Scan for the cell matching the given text and deliver its [X, Y] coordinate at center. 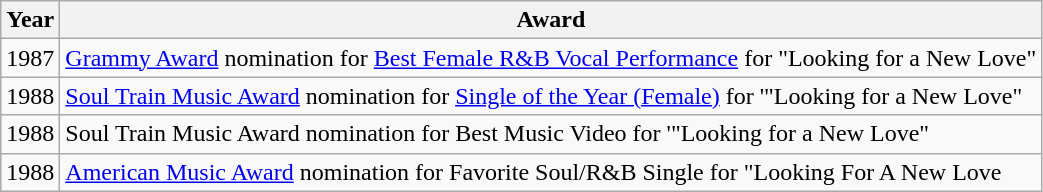
Soul Train Music Award nomination for Single of the Year (Female) for '"Looking for a New Love" [551, 96]
Soul Train Music Award nomination for Best Music Video for '"Looking for a New Love" [551, 134]
1987 [30, 58]
Grammy Award nomination for Best Female R&B Vocal Performance for "Looking for a New Love" [551, 58]
American Music Award nomination for Favorite Soul/R&B Single for "Looking For A New Love [551, 172]
Year [30, 20]
Award [551, 20]
